Determine the [x, y] coordinate at the center of the cell enclosing the given text.  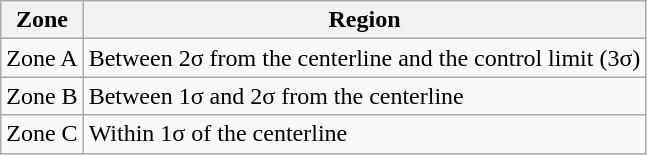
Between 2σ from the centerline and the control limit (3σ) [364, 58]
Zone [42, 20]
Region [364, 20]
Zone C [42, 134]
Zone A [42, 58]
Between 1σ and 2σ from the centerline [364, 96]
Zone B [42, 96]
Within 1σ of the centerline [364, 134]
